Locate the cell with the specified text and output its [X, Y] center coordinate. 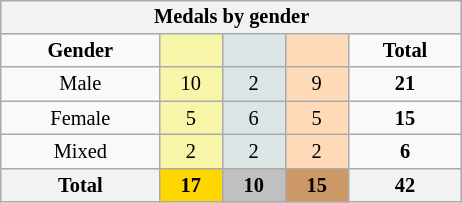
Male [80, 84]
Gender [80, 51]
21 [405, 84]
9 [316, 84]
17 [190, 185]
Mixed [80, 152]
42 [405, 185]
Medals by gender [231, 17]
Female [80, 118]
